Find where the given text appears and provide that cell's center as (X, Y) coordinate. 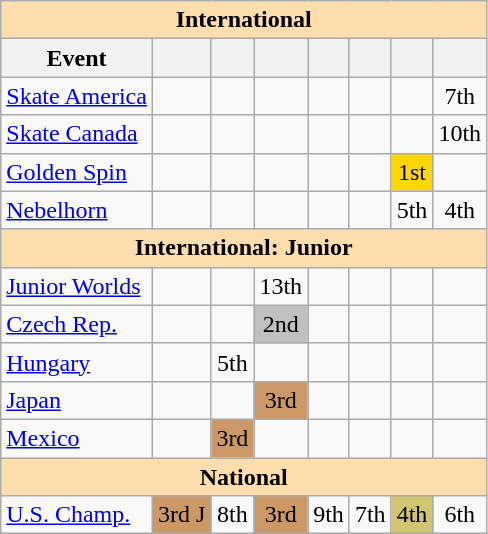
Junior Worlds (77, 286)
13th (281, 286)
Czech Rep. (77, 324)
2nd (281, 324)
Golden Spin (77, 172)
6th (460, 515)
Nebelhorn (77, 210)
Hungary (77, 362)
Mexico (77, 438)
National (244, 477)
3rd J (181, 515)
Skate Canada (77, 134)
8th (232, 515)
Skate America (77, 96)
1st (412, 172)
Japan (77, 400)
U.S. Champ. (77, 515)
10th (460, 134)
Event (77, 58)
International: Junior (244, 248)
International (244, 20)
9th (329, 515)
